From the cell containing the given text, extract its center point as [X, Y] coordinate. 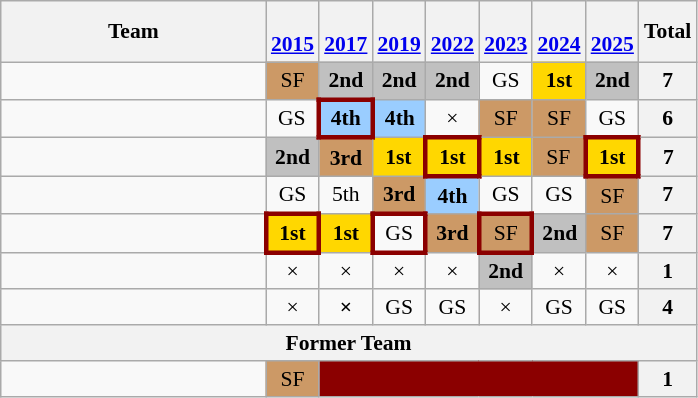
Total [668, 32]
2019 [398, 32]
2017 [346, 32]
2015 [292, 32]
2023 [506, 32]
2024 [558, 32]
5th [346, 196]
Team [134, 32]
Former Team [349, 343]
6 [668, 118]
2025 [612, 32]
2022 [452, 32]
4 [668, 308]
